Output the (x, y) coordinate of the center of the cell containing the given text.  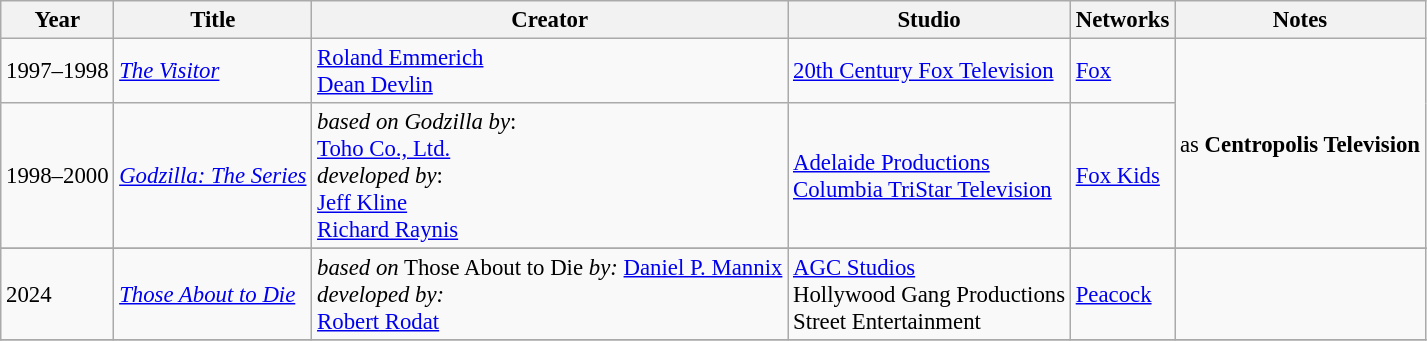
Peacock (1122, 295)
AGC StudiosHollywood Gang ProductionsStreet Entertainment (930, 295)
based on Those About to Die by: Daniel P. Mannixdeveloped by:Robert Rodat (550, 295)
Notes (1300, 20)
Godzilla: The Series (213, 176)
Fox (1122, 72)
20th Century Fox Television (930, 72)
Creator (550, 20)
Adelaide ProductionsColumbia TriStar Television (930, 176)
as Centropolis Television (1300, 144)
1998–2000 (58, 176)
Networks (1122, 20)
Year (58, 20)
2024 (58, 295)
Fox Kids (1122, 176)
Studio (930, 20)
The Visitor (213, 72)
Those About to Die (213, 295)
1997–1998 (58, 72)
Title (213, 20)
Roland EmmerichDean Devlin (550, 72)
based on Godzilla by:Toho Co., Ltd.developed by:Jeff KlineRichard Raynis (550, 176)
